Extract the (X, Y) coordinate from the center of the cell holding the provided text.  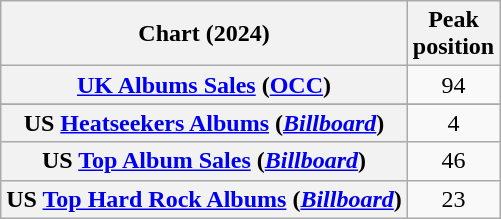
4 (453, 123)
Peakposition (453, 34)
US Top Hard Rock Albums (Billboard) (204, 199)
Chart (2024) (204, 34)
46 (453, 161)
US Top Album Sales (Billboard) (204, 161)
UK Albums Sales (OCC) (204, 85)
94 (453, 85)
US Heatseekers Albums (Billboard) (204, 123)
23 (453, 199)
